Locate the cell with the specified text and output its (x, y) center coordinate. 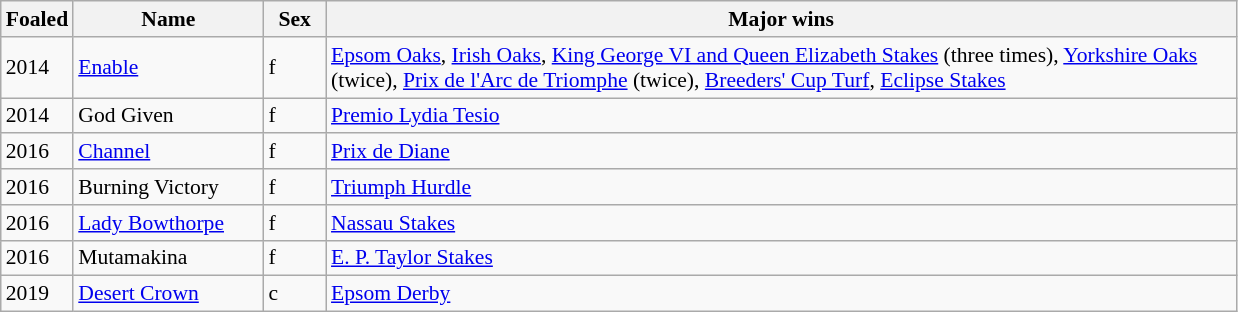
Enable (168, 68)
Foaled (37, 19)
Mutamakina (168, 258)
Desert Crown (168, 294)
Premio Lydia Tesio (781, 116)
God Given (168, 116)
Sex (294, 19)
Triumph Hurdle (781, 187)
2019 (37, 294)
Name (168, 19)
Channel (168, 152)
Epsom Derby (781, 294)
c (294, 294)
Major wins (781, 19)
Burning Victory (168, 187)
Nassau Stakes (781, 223)
Prix de Diane (781, 152)
E. P. Taylor Stakes (781, 258)
Lady Bowthorpe (168, 223)
